Find where the given text appears and provide that cell's center as (x, y) coordinate. 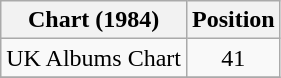
UK Albums Chart (94, 58)
Chart (1984) (94, 20)
41 (233, 58)
Position (233, 20)
